Extract the (X, Y) coordinate from the center of the cell holding the provided text.  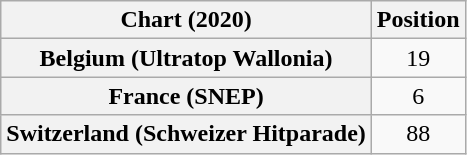
19 (418, 58)
Switzerland (Schweizer Hitparade) (186, 134)
Belgium (Ultratop Wallonia) (186, 58)
Chart (2020) (186, 20)
88 (418, 134)
France (SNEP) (186, 96)
6 (418, 96)
Position (418, 20)
